Return (x, y) of the center of cell containing provided text 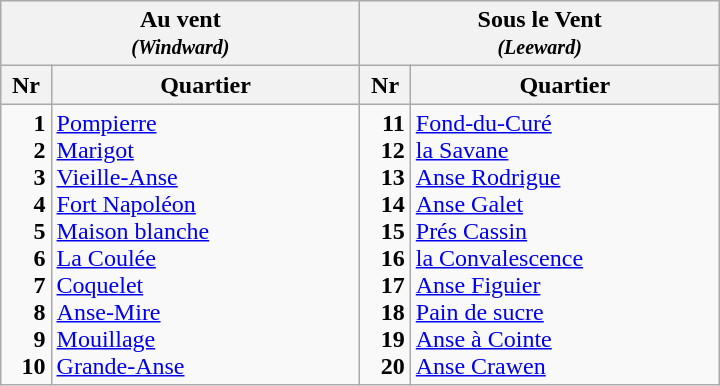
PompierreMarigotVieille-AnseFort NapoléonMaison blancheLa CouléeCoqueletAnse-MireMouillageGrande-Anse (206, 244)
12345678910 (26, 244)
Sous le Vent(Leeward) (540, 34)
Au vent(Windward) (180, 34)
Fond-du-Curéla SavaneAnse RodrigueAnse GaletPrés Cassinla ConvalescenceAnse FiguierPain de sucreAnse à CointeAnse Crawen (564, 244)
11121314151617181920 (385, 244)
